Identify which cell holds the provided text, then report its (x, y) central coordinate. 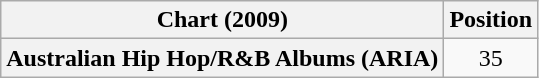
Position (491, 20)
Chart (2009) (222, 20)
Australian Hip Hop/R&B Albums (ARIA) (222, 58)
35 (491, 58)
